Output the [x, y] coordinate of the center of the cell containing the given text.  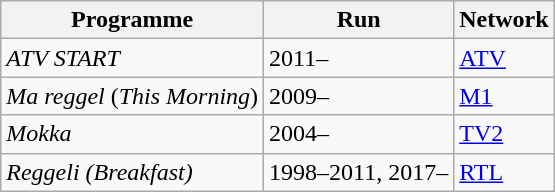
2004– [359, 134]
Ma reggel (This Morning) [132, 96]
RTL [504, 172]
TV2 [504, 134]
2009– [359, 96]
M1 [504, 96]
ATV START [132, 58]
Reggeli (Breakfast) [132, 172]
ATV [504, 58]
Programme [132, 20]
Run [359, 20]
1998–2011, 2017– [359, 172]
Network [504, 20]
2011– [359, 58]
Mokka [132, 134]
